Search for the cell housing the specified text and yield its (X, Y) center coordinate. 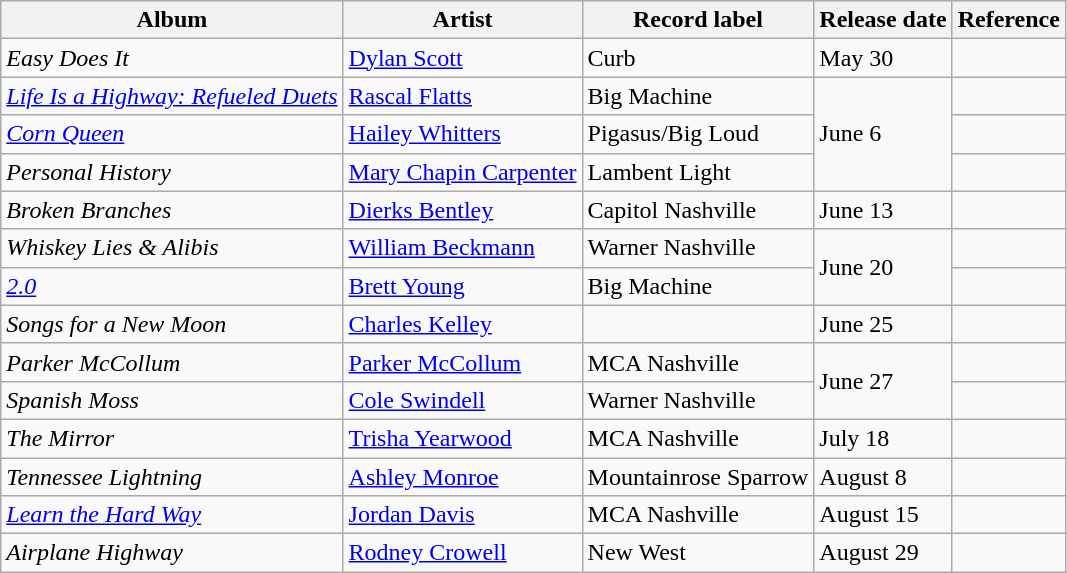
Trisha Yearwood (462, 438)
June 6 (883, 134)
Personal History (172, 172)
Broken Branches (172, 210)
Record label (698, 20)
August 8 (883, 477)
Rascal Flatts (462, 96)
June 25 (883, 324)
Capitol Nashville (698, 210)
Album (172, 20)
Corn Queen (172, 134)
Cole Swindell (462, 400)
Jordan Davis (462, 515)
Airplane Highway (172, 553)
Tennessee Lightning (172, 477)
Pigasus/Big Loud (698, 134)
May 30 (883, 58)
Brett Young (462, 286)
The Mirror (172, 438)
New West (698, 553)
William Beckmann (462, 248)
Artist (462, 20)
Mountainrose Sparrow (698, 477)
July 18 (883, 438)
August 29 (883, 553)
June 13 (883, 210)
Rodney Crowell (462, 553)
June 27 (883, 381)
Curb (698, 58)
August 15 (883, 515)
Reference (1008, 20)
2.0 (172, 286)
Mary Chapin Carpenter (462, 172)
Whiskey Lies & Alibis (172, 248)
Learn the Hard Way (172, 515)
Easy Does It (172, 58)
Spanish Moss (172, 400)
Charles Kelley (462, 324)
Lambent Light (698, 172)
Release date (883, 20)
Life Is a Highway: Refueled Duets (172, 96)
Dierks Bentley (462, 210)
June 20 (883, 267)
Hailey Whitters (462, 134)
Songs for a New Moon (172, 324)
Dylan Scott (462, 58)
Ashley Monroe (462, 477)
